Identify which cell holds the provided text, then report its [x, y] central coordinate. 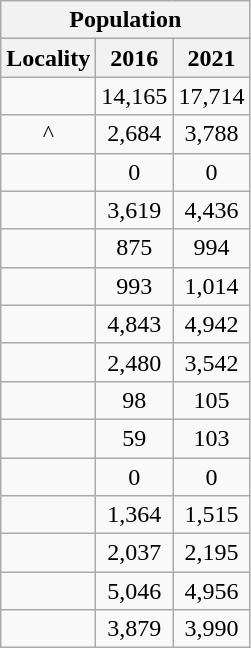
4,843 [134, 324]
Locality [48, 58]
3,542 [212, 362]
103 [212, 438]
993 [134, 286]
2021 [212, 58]
59 [134, 438]
3,879 [134, 629]
875 [134, 248]
2,037 [134, 553]
2,684 [134, 134]
1,515 [212, 515]
Population [126, 20]
4,436 [212, 210]
2,195 [212, 553]
3,788 [212, 134]
1,014 [212, 286]
17,714 [212, 96]
2016 [134, 58]
105 [212, 400]
1,364 [134, 515]
14,165 [134, 96]
3,990 [212, 629]
5,046 [134, 591]
^ [48, 134]
3,619 [134, 210]
4,956 [212, 591]
4,942 [212, 324]
994 [212, 248]
2,480 [134, 362]
98 [134, 400]
